Pinpoint the cell where the given text exists, returning its (X, Y) midpoint coordinate. 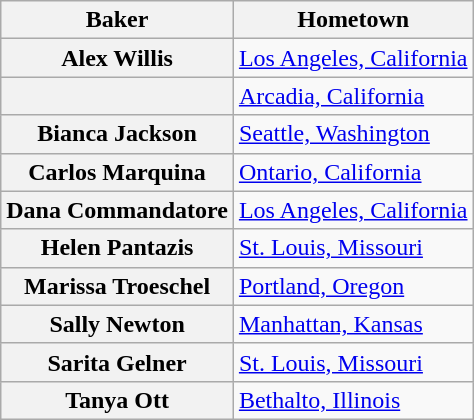
Sally Newton (118, 324)
Manhattan, Kansas (353, 324)
Tanya Ott (118, 400)
Alex Willis (118, 58)
Portland, Oregon (353, 286)
Bianca Jackson (118, 134)
Bethalto, Illinois (353, 400)
Hometown (353, 20)
Helen Pantazis (118, 248)
Marissa Troeschel (118, 286)
Baker (118, 20)
Carlos Marquina (118, 172)
Dana Commandatore (118, 210)
Sarita Gelner (118, 362)
Ontario, California (353, 172)
Seattle, Washington (353, 134)
Arcadia, California (353, 96)
